Find where the given text appears and provide that cell's center as (x, y) coordinate. 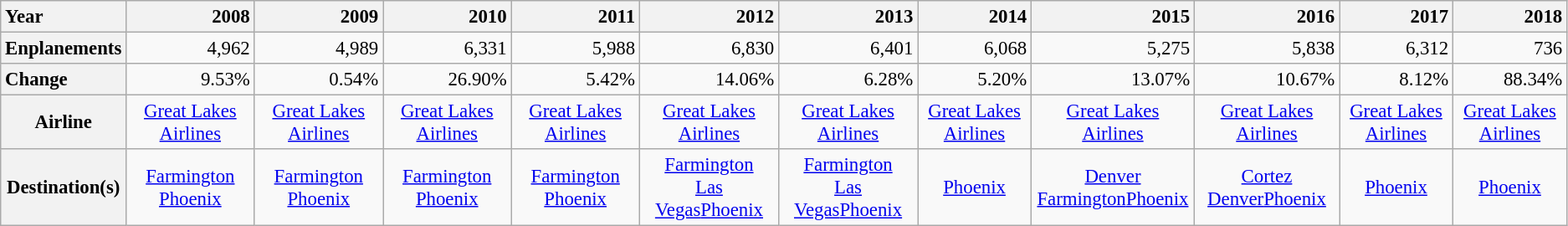
0.54% (318, 80)
4,989 (318, 49)
2013 (848, 17)
88.34% (1509, 80)
5,838 (1267, 49)
6,068 (975, 49)
2010 (447, 17)
8.12% (1396, 80)
2012 (709, 17)
DenverFarmingtonPhoenix (1113, 187)
6,830 (709, 49)
5,275 (1113, 49)
5,988 (576, 49)
6,401 (848, 49)
Destination(s) (64, 187)
Year (64, 17)
2016 (1267, 17)
26.90% (447, 80)
Enplanements (64, 49)
9.53% (191, 80)
5.20% (975, 80)
2017 (1396, 17)
Airline (64, 122)
6,331 (447, 49)
6,312 (1396, 49)
736 (1509, 49)
2015 (1113, 17)
6.28% (848, 80)
10.67% (1267, 80)
2018 (1509, 17)
2014 (975, 17)
14.06% (709, 80)
2009 (318, 17)
13.07% (1113, 80)
CortezDenverPhoenix (1267, 187)
4,962 (191, 49)
5.42% (576, 80)
Change (64, 80)
2008 (191, 17)
2011 (576, 17)
